Extract the [X, Y] coordinate from the center of the cell holding the provided text.  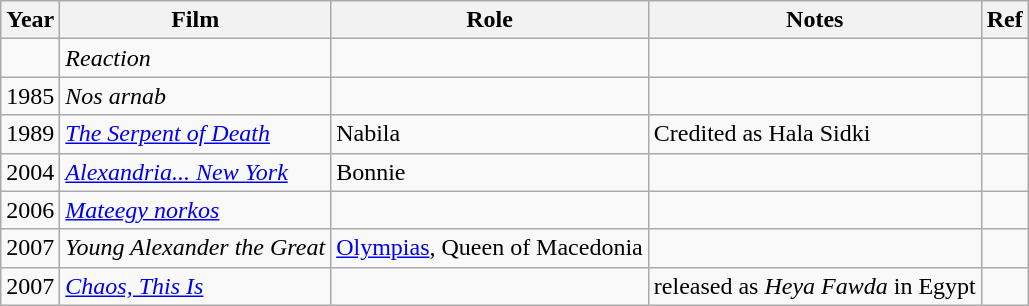
Young Alexander the Great [196, 248]
Year [30, 20]
Bonnie [490, 172]
1989 [30, 134]
Nabila [490, 134]
1985 [30, 96]
2006 [30, 210]
Nos arnab [196, 96]
The Serpent of Death [196, 134]
Role [490, 20]
Olympias, Queen of Macedonia [490, 248]
Alexandria... New York [196, 172]
Ref [1004, 20]
Mateegy norkos [196, 210]
Notes [814, 20]
Credited as Hala Sidki [814, 134]
released as Heya Fawda in Egypt [814, 286]
2004 [30, 172]
Reaction [196, 58]
Film [196, 20]
Chaos, This Is [196, 286]
